Search for the cell housing the specified text and yield its (X, Y) center coordinate. 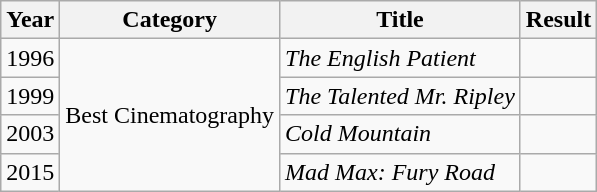
1999 (30, 96)
Category (170, 20)
Cold Mountain (400, 134)
2003 (30, 134)
1996 (30, 58)
The Talented Mr. Ripley (400, 96)
Best Cinematography (170, 115)
The English Patient (400, 58)
Result (558, 20)
Mad Max: Fury Road (400, 172)
Year (30, 20)
Title (400, 20)
2015 (30, 172)
